Return the [X, Y] coordinate for the center point of the cell that contains the specified text.  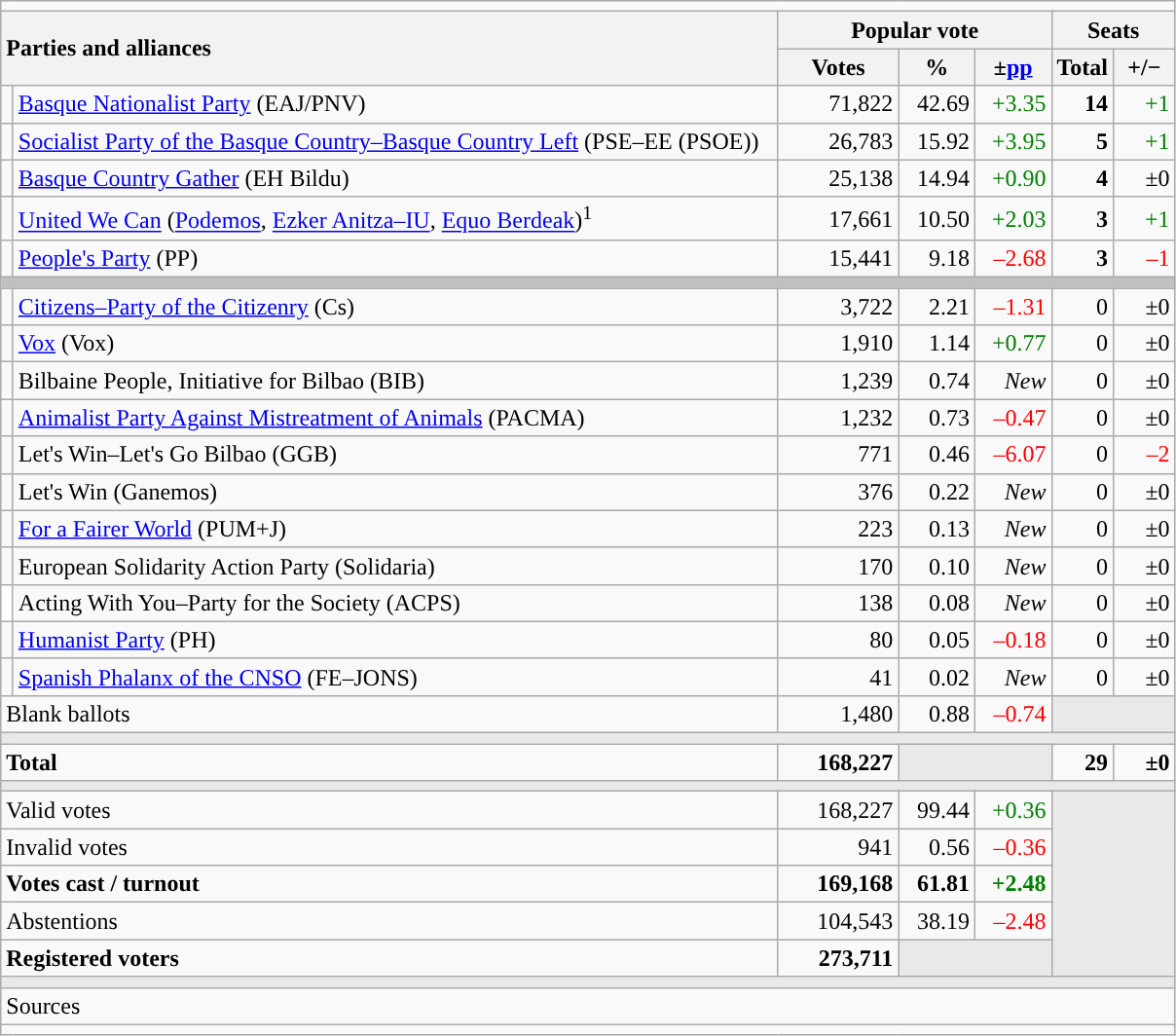
38.19 [937, 921]
–6.07 [1012, 455]
–0.47 [1012, 418]
Citizens–Party of the Citizenry (Cs) [395, 307]
–0.36 [1012, 847]
For a Fairer World (PUM+J) [395, 529]
273,711 [838, 958]
0.74 [937, 381]
Animalist Party Against Mistreatment of Animals (PACMA) [395, 418]
15,441 [838, 259]
Acting With You–Party for the Society (ACPS) [395, 603]
1.14 [937, 344]
104,543 [838, 921]
223 [838, 529]
169,168 [838, 884]
Let's Win–Let's Go Bilbao (GGB) [395, 455]
–2.48 [1012, 921]
0.02 [937, 677]
–1.31 [1012, 307]
14 [1083, 104]
Abstentions [389, 921]
–0.74 [1012, 714]
Blank ballots [389, 714]
Bilbaine People, Initiative for Bilbao (BIB) [395, 381]
17,661 [838, 218]
+3.95 [1012, 141]
Registered voters [389, 958]
Parties and alliances [389, 49]
–1 [1145, 259]
99.44 [937, 810]
5 [1083, 141]
2.21 [937, 307]
Basque Country Gather (EH Bildu) [395, 178]
Humanist Party (PH) [395, 640]
14.94 [937, 178]
71,822 [838, 104]
–0.18 [1012, 640]
0.73 [937, 418]
9.18 [937, 259]
+/− [1145, 67]
26,783 [838, 141]
Valid votes [389, 810]
1,480 [838, 714]
42.69 [937, 104]
–2.68 [1012, 259]
+3.35 [1012, 104]
Socialist Party of the Basque Country–Basque Country Left (PSE–EE (PSOE)) [395, 141]
Basque Nationalist Party (EAJ/PNV) [395, 104]
15.92 [937, 141]
941 [838, 847]
European Solidarity Action Party (Solidaria) [395, 566]
Popular vote [915, 30]
138 [838, 603]
Vox (Vox) [395, 344]
4 [1083, 178]
0.05 [937, 640]
+0.36 [1012, 810]
376 [838, 492]
41 [838, 677]
170 [838, 566]
% [937, 67]
771 [838, 455]
+2.03 [1012, 218]
1,910 [838, 344]
0.08 [937, 603]
United We Can (Podemos, Ezker Anitza–IU, Equo Berdeak)1 [395, 218]
Invalid votes [389, 847]
0.88 [937, 714]
Sources [588, 1006]
+0.77 [1012, 344]
+2.48 [1012, 884]
People's Party (PP) [395, 259]
61.81 [937, 884]
–2 [1145, 455]
Votes [838, 67]
0.10 [937, 566]
29 [1083, 762]
0.22 [937, 492]
0.13 [937, 529]
+0.90 [1012, 178]
Spanish Phalanx of the CNSO (FE–JONS) [395, 677]
1,239 [838, 381]
10.50 [937, 218]
Let's Win (Ganemos) [395, 492]
25,138 [838, 178]
0.56 [937, 847]
Seats [1114, 30]
±pp [1012, 67]
80 [838, 640]
0.46 [937, 455]
1,232 [838, 418]
3,722 [838, 307]
Votes cast / turnout [389, 884]
